Find where the given text appears and provide that cell's center as (X, Y) coordinate. 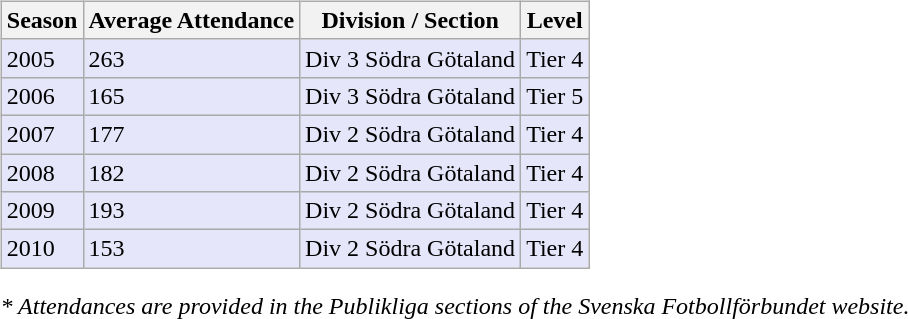
Season (42, 20)
2008 (42, 173)
Level (555, 20)
263 (192, 58)
2007 (42, 134)
153 (192, 249)
2005 (42, 58)
Average Attendance (192, 20)
165 (192, 96)
193 (192, 211)
Division / Section (410, 20)
177 (192, 134)
Tier 5 (555, 96)
2009 (42, 211)
182 (192, 173)
2006 (42, 96)
2010 (42, 249)
